Output the (X, Y) coordinate of the center of the cell containing the given text.  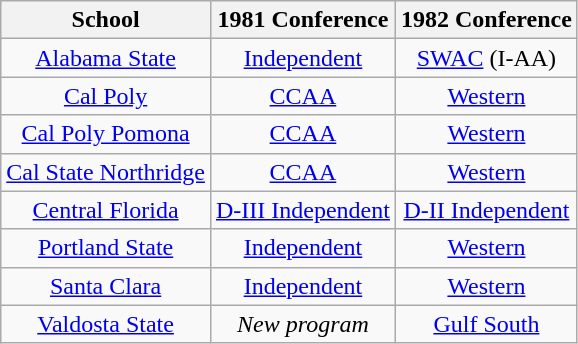
Gulf South (486, 324)
SWAC (I-AA) (486, 58)
New program (302, 324)
Cal Poly (106, 96)
Cal Poly Pomona (106, 134)
School (106, 20)
Cal State Northridge (106, 172)
Alabama State (106, 58)
Central Florida (106, 210)
D-III Independent (302, 210)
Valdosta State (106, 324)
Santa Clara (106, 286)
1982 Conference (486, 20)
Portland State (106, 248)
D-II Independent (486, 210)
1981 Conference (302, 20)
